Identify which cell holds the provided text, then report its (X, Y) central coordinate. 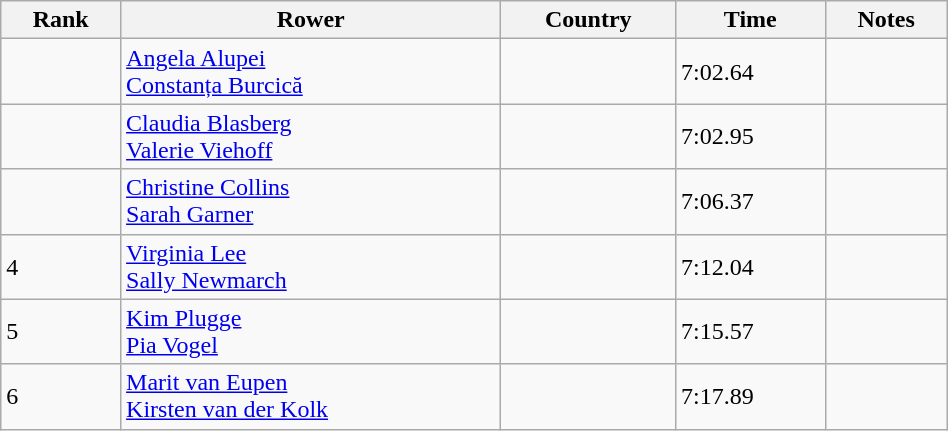
7:06.37 (751, 202)
7:17.89 (751, 396)
6 (61, 396)
Country (588, 20)
7:02.95 (751, 136)
Notes (886, 20)
Kim PluggePia Vogel (311, 332)
7:02.64 (751, 72)
Rank (61, 20)
5 (61, 332)
7:15.57 (751, 332)
Claudia BlasbergValerie Viehoff (311, 136)
Angela AlupeiConstanța Burcică (311, 72)
7:12.04 (751, 266)
Marit van EupenKirsten van der Kolk (311, 396)
Time (751, 20)
Rower (311, 20)
4 (61, 266)
Virginia LeeSally Newmarch (311, 266)
Christine CollinsSarah Garner (311, 202)
